Search for the cell housing the specified text and yield its (X, Y) center coordinate. 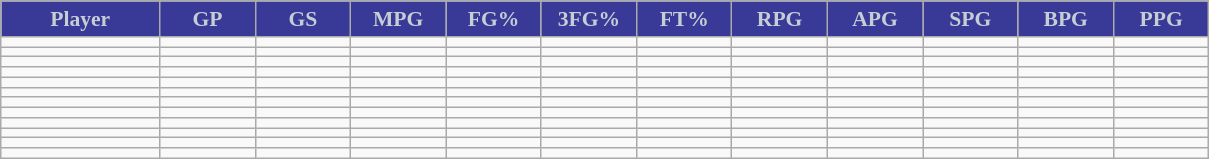
PPG (1161, 19)
MPG (398, 19)
APG (874, 19)
FG% (494, 19)
RPG (780, 19)
3FG% (588, 19)
FT% (684, 19)
GS (302, 19)
GP (208, 19)
BPG (1066, 19)
SPG (970, 19)
Player (80, 19)
